From the cell containing the given text, extract its center point as (x, y) coordinate. 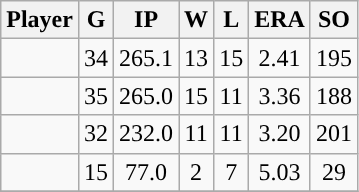
IP (146, 20)
35 (96, 96)
SO (334, 20)
13 (196, 58)
3.20 (280, 134)
265.0 (146, 96)
201 (334, 134)
L (232, 20)
32 (96, 134)
195 (334, 58)
77.0 (146, 172)
7 (232, 172)
34 (96, 58)
29 (334, 172)
232.0 (146, 134)
Player (40, 20)
2 (196, 172)
W (196, 20)
2.41 (280, 58)
188 (334, 96)
ERA (280, 20)
3.36 (280, 96)
265.1 (146, 58)
5.03 (280, 172)
G (96, 20)
